Capture the cell that displays the provided text and extract its [X, Y] central coordinate. 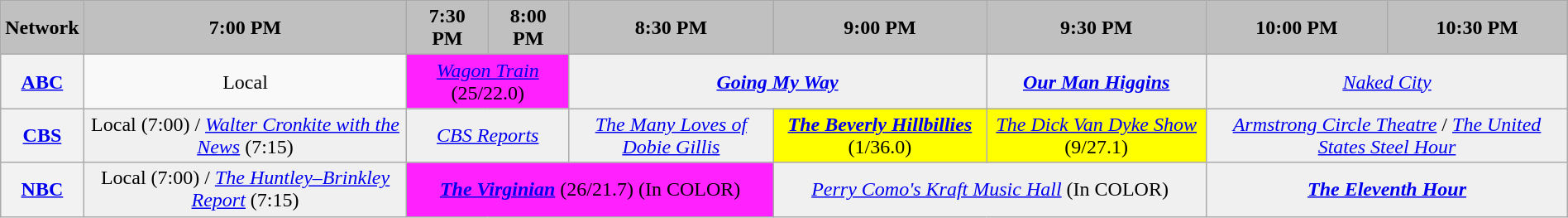
Local (7:00) / The Huntley–Brinkley Report (7:15) [245, 189]
The Virginian (26/21.7) (In COLOR) [590, 189]
Perry Como's Kraft Music Hall (In COLOR) [990, 189]
7:30 PM [447, 28]
Local (7:00) / Walter Cronkite with the News (7:15) [245, 136]
Network [42, 28]
Naked City [1387, 81]
CBS [42, 136]
Wagon Train (25/22.0) [488, 81]
10:00 PM [1297, 28]
ABC [42, 81]
9:30 PM [1097, 28]
Our Man Higgins [1097, 81]
The Eleventh Hour [1387, 189]
8:00 PM [528, 28]
The Many Loves of Dobie Gillis [672, 136]
NBC [42, 189]
8:30 PM [672, 28]
Armstrong Circle Theatre / The United States Steel Hour [1387, 136]
The Dick Van Dyke Show (9/27.1) [1097, 136]
Local [245, 81]
Going My Way [777, 81]
9:00 PM [880, 28]
7:00 PM [245, 28]
The Beverly Hillbillies (1/36.0) [880, 136]
10:30 PM [1477, 28]
CBS Reports [488, 136]
